Locate the cell with the specified text and output its (x, y) center coordinate. 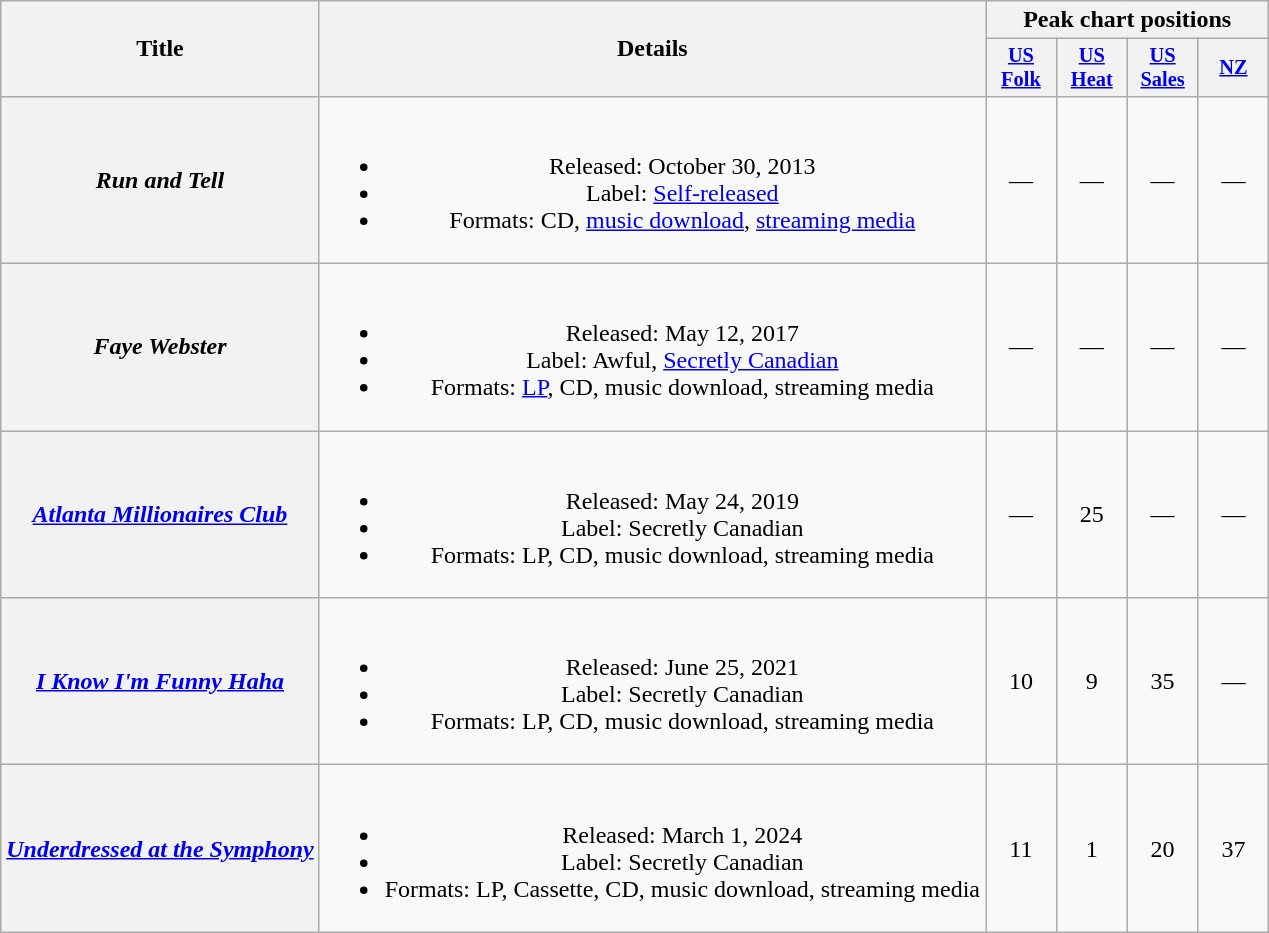
Released: June 25, 2021Label: Secretly CanadianFormats: LP, CD, music download, streaming media (652, 682)
Details (652, 49)
USSales (1162, 68)
USFolk (1022, 68)
11 (1022, 848)
Faye Webster (160, 348)
Peak chart positions (1128, 20)
Run and Tell (160, 180)
Title (160, 49)
1 (1092, 848)
25 (1092, 514)
Underdressed at the Symphony (160, 848)
NZ (1234, 68)
35 (1162, 682)
20 (1162, 848)
USHeat (1092, 68)
I Know I'm Funny Haha (160, 682)
10 (1022, 682)
Released: October 30, 2013Label: Self-releasedFormats: CD, music download, streaming media (652, 180)
9 (1092, 682)
37 (1234, 848)
Released: May 24, 2019Label: Secretly CanadianFormats: LP, CD, music download, streaming media (652, 514)
Atlanta Millionaires Club (160, 514)
Released: March 1, 2024Label: Secretly CanadianFormats: LP, Cassette, CD, music download, streaming media (652, 848)
Released: May 12, 2017Label: Awful, Secretly CanadianFormats: LP, CD, music download, streaming media (652, 348)
